Provide the [X, Y] coordinate of the cell's center where the given text is located.  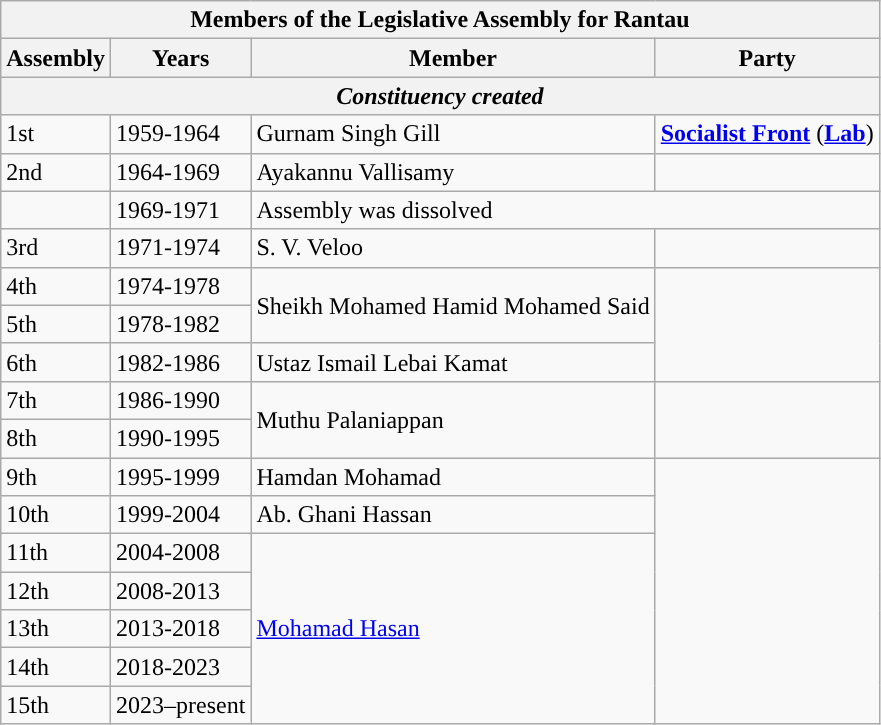
Sheikh Mohamed Hamid Mohamed Said [453, 305]
3rd [56, 248]
1986-1990 [180, 400]
Assembly was dissolved [565, 210]
1st [56, 134]
Hamdan Mohamad [453, 477]
2013-2018 [180, 629]
2018-2023 [180, 667]
1999-2004 [180, 515]
1995-1999 [180, 477]
1978-1982 [180, 324]
12th [56, 591]
2023–present [180, 705]
Ustaz Ismail Lebai Kamat [453, 362]
Muthu Palaniappan [453, 419]
Gurnam Singh Gill [453, 134]
14th [56, 667]
1982-1986 [180, 362]
Members of the Legislative Assembly for Rantau [440, 20]
1964-1969 [180, 172]
Ayakannu Vallisamy [453, 172]
1969-1971 [180, 210]
7th [56, 400]
Socialist Front (Lab) [767, 134]
Years [180, 58]
2004-2008 [180, 553]
Assembly [56, 58]
8th [56, 438]
Party [767, 58]
Mohamad Hasan [453, 629]
10th [56, 515]
15th [56, 705]
Constituency created [440, 96]
13th [56, 629]
9th [56, 477]
2008-2013 [180, 591]
1971-1974 [180, 248]
5th [56, 324]
6th [56, 362]
4th [56, 286]
S. V. Veloo [453, 248]
1990-1995 [180, 438]
Ab. Ghani Hassan [453, 515]
1959-1964 [180, 134]
1974-1978 [180, 286]
Member [453, 58]
2nd [56, 172]
11th [56, 553]
